From the cell containing the given text, extract its center point as (X, Y) coordinate. 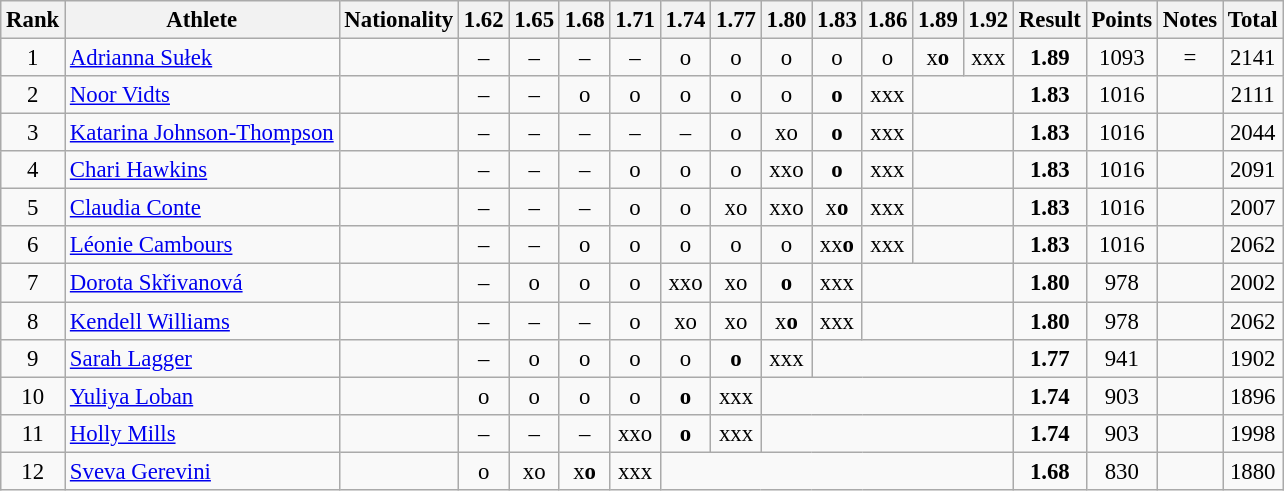
Holly Mills (202, 433)
8 (33, 321)
6 (33, 245)
1896 (1253, 396)
Léonie Cambours (202, 245)
Rank (33, 20)
941 (1122, 358)
2002 (1253, 283)
3 (33, 133)
1093 (1122, 58)
2007 (1253, 208)
Total (1253, 20)
Chari Hawkins (202, 170)
Result (1050, 20)
Nationality (398, 20)
Noor Vidts (202, 95)
1880 (1253, 471)
2111 (1253, 95)
Kendell Williams (202, 321)
1.71 (635, 20)
Sarah Lagger (202, 358)
1.62 (483, 20)
1.92 (988, 20)
Claudia Conte (202, 208)
9 (33, 358)
10 (33, 396)
2 (33, 95)
7 (33, 283)
Dorota Skřivanová (202, 283)
12 (33, 471)
2141 (1253, 58)
Athlete (202, 20)
5 (33, 208)
= (1190, 58)
1 (33, 58)
2091 (1253, 170)
Katarina Johnson-Thompson (202, 133)
Notes (1190, 20)
Points (1122, 20)
830 (1122, 471)
Adrianna Sułek (202, 58)
4 (33, 170)
Yuliya Loban (202, 396)
2044 (1253, 133)
1902 (1253, 358)
1.86 (887, 20)
11 (33, 433)
1.65 (534, 20)
1998 (1253, 433)
Sveva Gerevini (202, 471)
